Provide the (X, Y) coordinate of the cell's center where the given text is located.  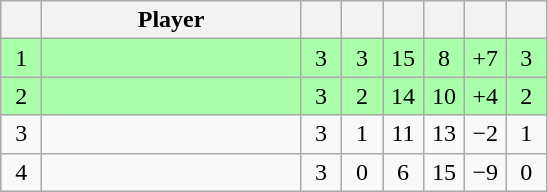
11 (402, 134)
10 (444, 96)
6 (402, 172)
8 (444, 58)
4 (22, 172)
−2 (486, 134)
−9 (486, 172)
+7 (486, 58)
13 (444, 134)
Player (172, 20)
+4 (486, 96)
14 (402, 96)
